Locate the cell with the specified text and output its (X, Y) center coordinate. 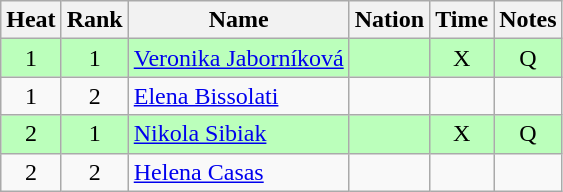
Veronika Jaborníková (238, 58)
Time (462, 20)
Notes (528, 20)
Nation (389, 20)
Elena Bissolati (238, 96)
Helena Casas (238, 172)
Heat (31, 20)
Name (238, 20)
Nikola Sibiak (238, 134)
Rank (94, 20)
